Search for the cell housing the specified text and yield its (X, Y) center coordinate. 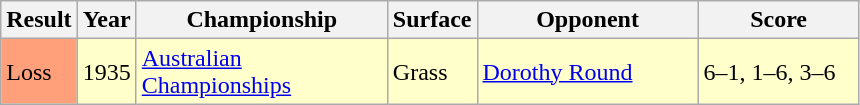
1935 (106, 72)
Opponent (588, 20)
Championship (262, 20)
Dorothy Round (588, 72)
Result (39, 20)
Grass (432, 72)
Surface (432, 20)
6–1, 1–6, 3–6 (778, 72)
Score (778, 20)
Australian Championships (262, 72)
Loss (39, 72)
Year (106, 20)
